Locate the cell with the specified text and output its (x, y) center coordinate. 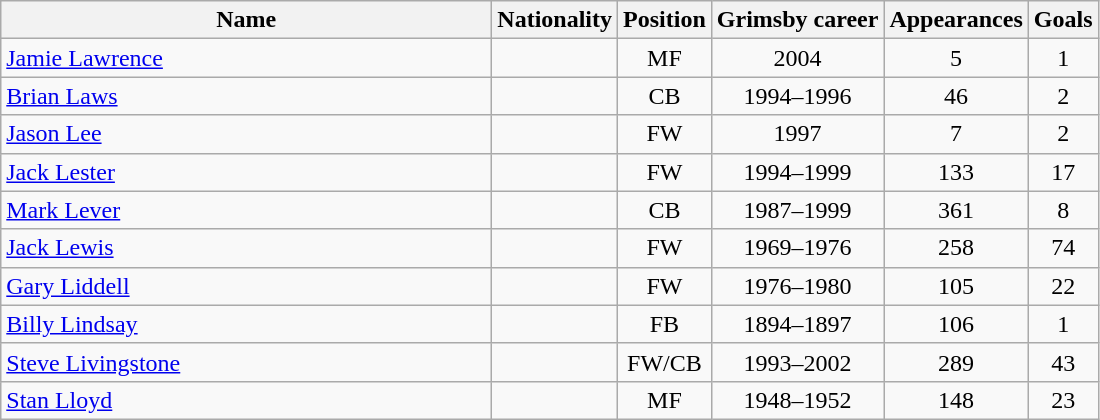
1948–1952 (798, 400)
Name (246, 20)
133 (956, 172)
289 (956, 362)
Gary Liddell (246, 286)
1997 (798, 134)
1994–1996 (798, 96)
1994–1999 (798, 172)
FW/CB (665, 362)
Appearances (956, 20)
Jack Lester (246, 172)
Brian Laws (246, 96)
Jack Lewis (246, 248)
106 (956, 324)
17 (1063, 172)
7 (956, 134)
74 (1063, 248)
1969–1976 (798, 248)
258 (956, 248)
Stan Lloyd (246, 400)
Billy Lindsay (246, 324)
1993–2002 (798, 362)
Mark Lever (246, 210)
Jamie Lawrence (246, 58)
46 (956, 96)
Grimsby career (798, 20)
5 (956, 58)
23 (1063, 400)
361 (956, 210)
Jason Lee (246, 134)
Goals (1063, 20)
43 (1063, 362)
22 (1063, 286)
8 (1063, 210)
2004 (798, 58)
FB (665, 324)
105 (956, 286)
Nationality (555, 20)
1894–1897 (798, 324)
148 (956, 400)
1987–1999 (798, 210)
1976–1980 (798, 286)
Steve Livingstone (246, 362)
Position (665, 20)
